Extract the [X, Y] coordinate from the center of the cell holding the provided text.  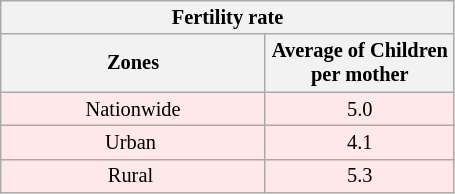
Nationwide [134, 109]
Zones [134, 63]
Rural [134, 176]
Average of Children per mother [360, 63]
Urban [134, 142]
Fertility rate [228, 17]
4.1 [360, 142]
5.0 [360, 109]
5.3 [360, 176]
